Pinpoint the cell where the given text exists, returning its (X, Y) midpoint coordinate. 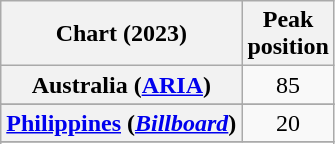
Chart (2023) (122, 34)
Peakposition (288, 34)
Philippines (Billboard) (122, 123)
85 (288, 85)
20 (288, 123)
Australia (ARIA) (122, 85)
